Pinpoint the cell where the given text exists, returning its (X, Y) midpoint coordinate. 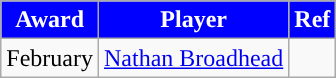
February (50, 58)
Player (193, 20)
Nathan Broadhead (193, 58)
Ref (312, 20)
Award (50, 20)
